Capture the cell that displays the provided text and extract its [x, y] central coordinate. 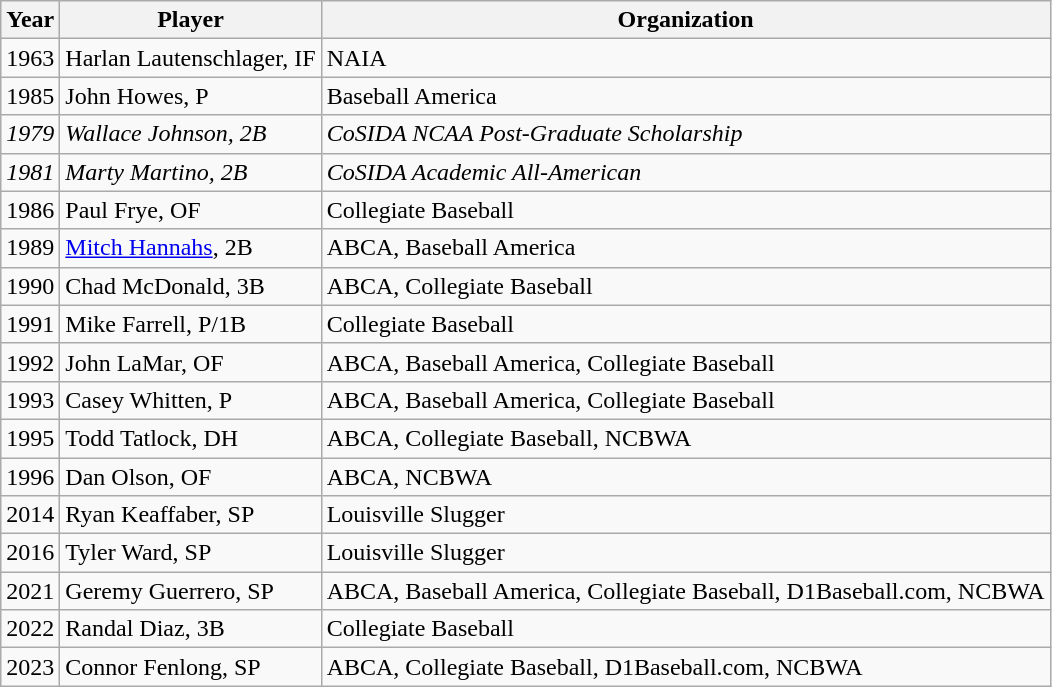
1996 [30, 477]
Marty Martino, 2B [190, 172]
CoSIDA NCAA Post-Graduate Scholarship [686, 134]
Baseball America [686, 96]
2016 [30, 553]
Wallace Johnson, 2B [190, 134]
Tyler Ward, SP [190, 553]
1993 [30, 400]
1981 [30, 172]
2021 [30, 591]
Organization [686, 20]
NAIA [686, 58]
ABCA, Baseball America [686, 248]
Todd Tatlock, DH [190, 438]
1985 [30, 96]
Casey Whitten, P [190, 400]
2014 [30, 515]
John LaMar, OF [190, 362]
John Howes, P [190, 96]
ABCA, Collegiate Baseball, D1Baseball.com, NCBWA [686, 667]
Year [30, 20]
Mitch Hannahs, 2B [190, 248]
1986 [30, 210]
CoSIDA Academic All-American [686, 172]
1989 [30, 248]
ABCA, Collegiate Baseball [686, 286]
ABCA, Baseball America, Collegiate Baseball, D1Baseball.com, NCBWA [686, 591]
1991 [30, 324]
Geremy Guerrero, SP [190, 591]
2022 [30, 629]
Mike Farrell, P/1B [190, 324]
Player [190, 20]
2023 [30, 667]
Paul Frye, OF [190, 210]
1979 [30, 134]
Dan Olson, OF [190, 477]
Chad McDonald, 3B [190, 286]
1992 [30, 362]
Ryan Keaffaber, SP [190, 515]
Randal Diaz, 3B [190, 629]
Connor Fenlong, SP [190, 667]
Harlan Lautenschlager, IF [190, 58]
1963 [30, 58]
1995 [30, 438]
1990 [30, 286]
ABCA, NCBWA [686, 477]
ABCA, Collegiate Baseball, NCBWA [686, 438]
